Provide the [x, y] coordinate of the cell's center where the given text is located.  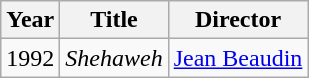
Shehaweh [114, 58]
1992 [30, 58]
Jean Beaudin [238, 58]
Year [30, 20]
Director [238, 20]
Title [114, 20]
